Identify which cell holds the provided text, then report its (x, y) central coordinate. 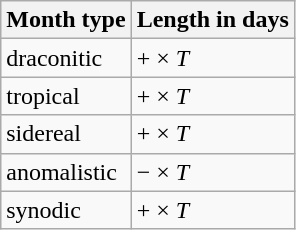
synodic (66, 210)
draconitic (66, 58)
Length in days (212, 20)
− × T (212, 172)
sidereal (66, 134)
anomalistic (66, 172)
Month type (66, 20)
tropical (66, 96)
